Extract the [x, y] coordinate from the center of the cell holding the provided text.  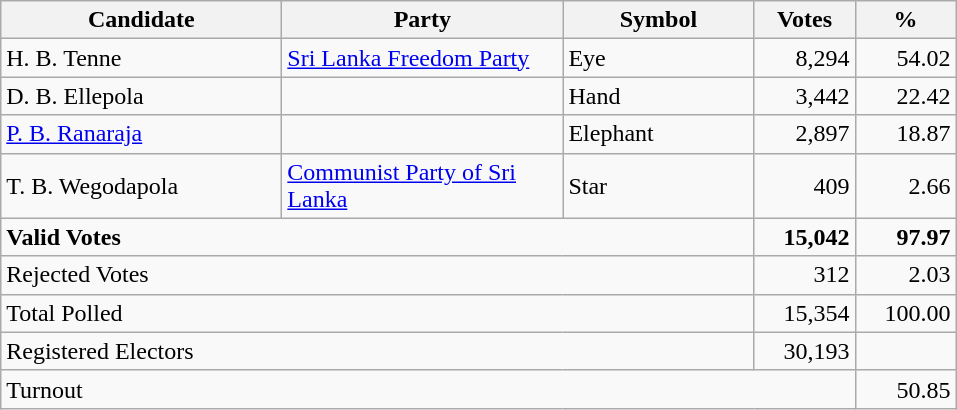
312 [804, 275]
97.97 [906, 237]
15,042 [804, 237]
8,294 [804, 58]
15,354 [804, 313]
2.66 [906, 186]
54.02 [906, 58]
Communist Party of Sri Lanka [422, 186]
50.85 [906, 389]
Elephant [658, 134]
Hand [658, 96]
Candidate [142, 20]
Symbol [658, 20]
% [906, 20]
D. B. Ellepola [142, 96]
Votes [804, 20]
3,442 [804, 96]
409 [804, 186]
18.87 [906, 134]
2,897 [804, 134]
Eye [658, 58]
Sri Lanka Freedom Party [422, 58]
H. B. Tenne [142, 58]
Party [422, 20]
Total Polled [378, 313]
T. B. Wegodapola [142, 186]
100.00 [906, 313]
Rejected Votes [378, 275]
Turnout [428, 389]
30,193 [804, 351]
Registered Electors [378, 351]
P. B. Ranaraja [142, 134]
2.03 [906, 275]
Valid Votes [378, 237]
Star [658, 186]
22.42 [906, 96]
